Locate the cell with the specified text and output its (x, y) center coordinate. 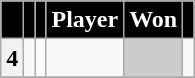
Player (85, 20)
4 (12, 58)
Won (154, 20)
